Return the [X, Y] coordinate for the center point of the cell that contains the specified text.  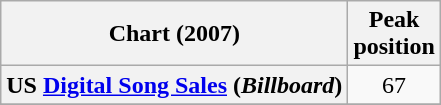
67 [394, 85]
Peakposition [394, 34]
US Digital Song Sales (Billboard) [174, 85]
Chart (2007) [174, 34]
